Pinpoint the cell where the given text exists, returning its [X, Y] midpoint coordinate. 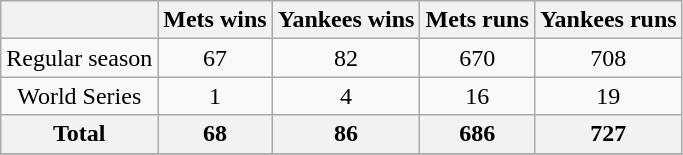
Total [80, 134]
727 [608, 134]
1 [215, 96]
Yankees runs [608, 20]
16 [477, 96]
67 [215, 58]
670 [477, 58]
708 [608, 58]
82 [346, 58]
World Series [80, 96]
686 [477, 134]
Yankees wins [346, 20]
19 [608, 96]
68 [215, 134]
Mets wins [215, 20]
86 [346, 134]
4 [346, 96]
Mets runs [477, 20]
Regular season [80, 58]
